Capture the cell that displays the provided text and extract its (X, Y) central coordinate. 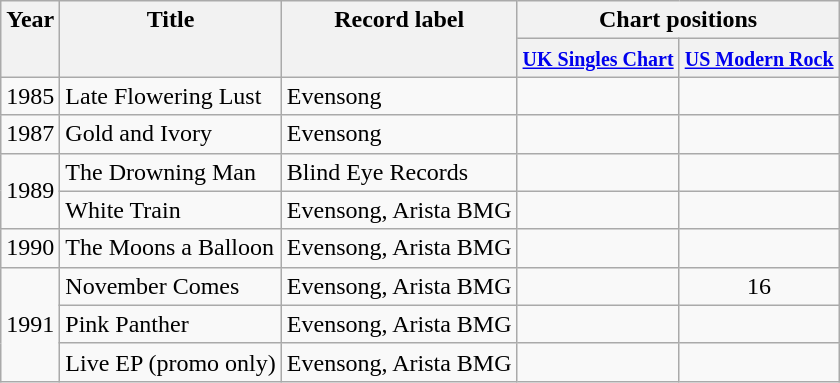
16 (759, 286)
Record label (399, 39)
1989 (30, 191)
The Moons a Balloon (170, 248)
Late Flowering Lust (170, 96)
1987 (30, 134)
The Drowning Man (170, 172)
Blind Eye Records (399, 172)
US Modern Rock (759, 58)
White Train (170, 210)
UK Singles Chart (598, 58)
Gold and Ivory (170, 134)
1991 (30, 324)
Live EP (promo only) (170, 362)
1985 (30, 96)
Title (170, 39)
Pink Panther (170, 324)
Chart positions (678, 20)
November Comes (170, 286)
Year (30, 39)
1990 (30, 248)
